Pinpoint the cell where the given text exists, returning its [X, Y] midpoint coordinate. 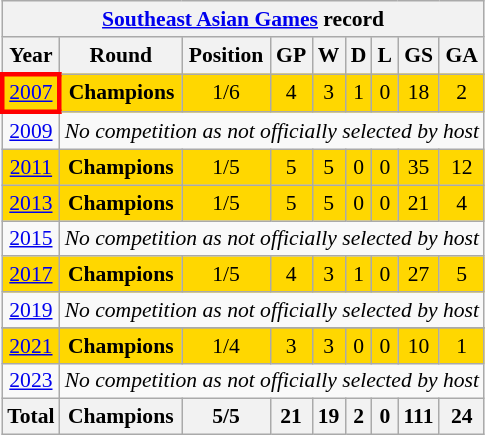
2013 [30, 203]
35 [419, 168]
Year [30, 56]
GP [291, 56]
2015 [30, 239]
5/5 [226, 417]
D [358, 56]
GA [461, 56]
111 [419, 417]
Southeast Asian Games record [243, 19]
19 [328, 417]
GS [419, 56]
2019 [30, 310]
12 [461, 168]
2021 [30, 346]
L [385, 56]
18 [419, 94]
1/6 [226, 94]
1/4 [226, 346]
2009 [30, 132]
W [328, 56]
2011 [30, 168]
2007 [30, 94]
Position [226, 56]
Round [121, 56]
2023 [30, 381]
Total [30, 417]
27 [419, 275]
2017 [30, 275]
24 [461, 417]
10 [419, 346]
